Scan for the cell matching the given text and deliver its (X, Y) coordinate at center. 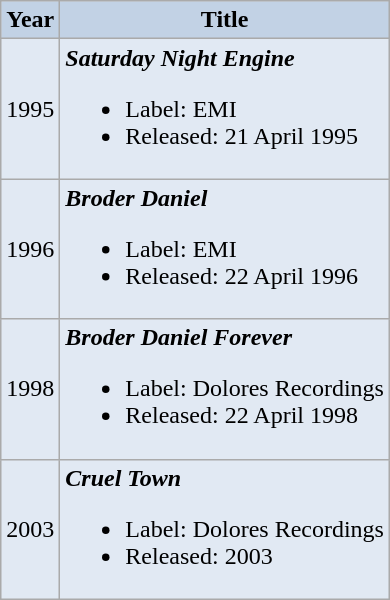
Saturday Night EngineLabel: EMIReleased: 21 April 1995 (225, 109)
Cruel TownLabel: Dolores RecordingsReleased: 2003 (225, 529)
Year (30, 20)
1998 (30, 389)
Broder Daniel ForeverLabel: Dolores RecordingsReleased: 22 April 1998 (225, 389)
1996 (30, 249)
Broder DanielLabel: EMIReleased: 22 April 1996 (225, 249)
2003 (30, 529)
1995 (30, 109)
Title (225, 20)
